Search for the cell housing the specified text and yield its [x, y] center coordinate. 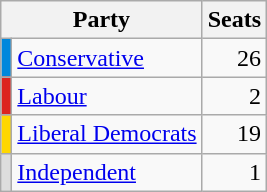
Conservative [107, 58]
Party [102, 20]
Liberal Democrats [107, 134]
1 [234, 172]
26 [234, 58]
2 [234, 96]
Labour [107, 96]
Independent [107, 172]
19 [234, 134]
Seats [234, 20]
